Capture the cell that displays the provided text and extract its [x, y] central coordinate. 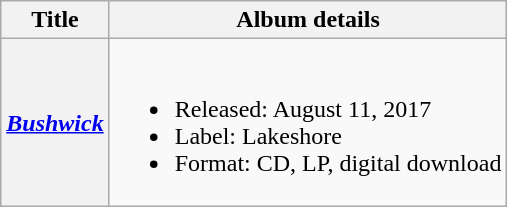
Released: August 11, 2017Label: LakeshoreFormat: CD, LP, digital download [308, 122]
Album details [308, 20]
Title [55, 20]
Bushwick [55, 122]
